From the cell containing the given text, extract its center point as [X, Y] coordinate. 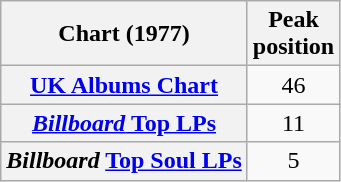
Billboard Top LPs [124, 123]
5 [293, 161]
UK Albums Chart [124, 85]
46 [293, 85]
Billboard Top Soul LPs [124, 161]
Chart (1977) [124, 34]
Peak position [293, 34]
11 [293, 123]
